Output the (X, Y) coordinate of the center of the cell containing the given text.  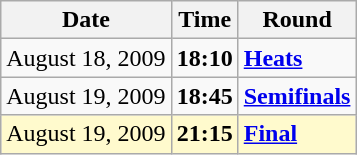
21:15 (204, 134)
Semifinals (297, 96)
Heats (297, 58)
18:45 (204, 96)
Final (297, 134)
Date (86, 20)
Round (297, 20)
Time (204, 20)
August 18, 2009 (86, 58)
18:10 (204, 58)
